Provide the (X, Y) coordinate of the cell's center where the given text is located.  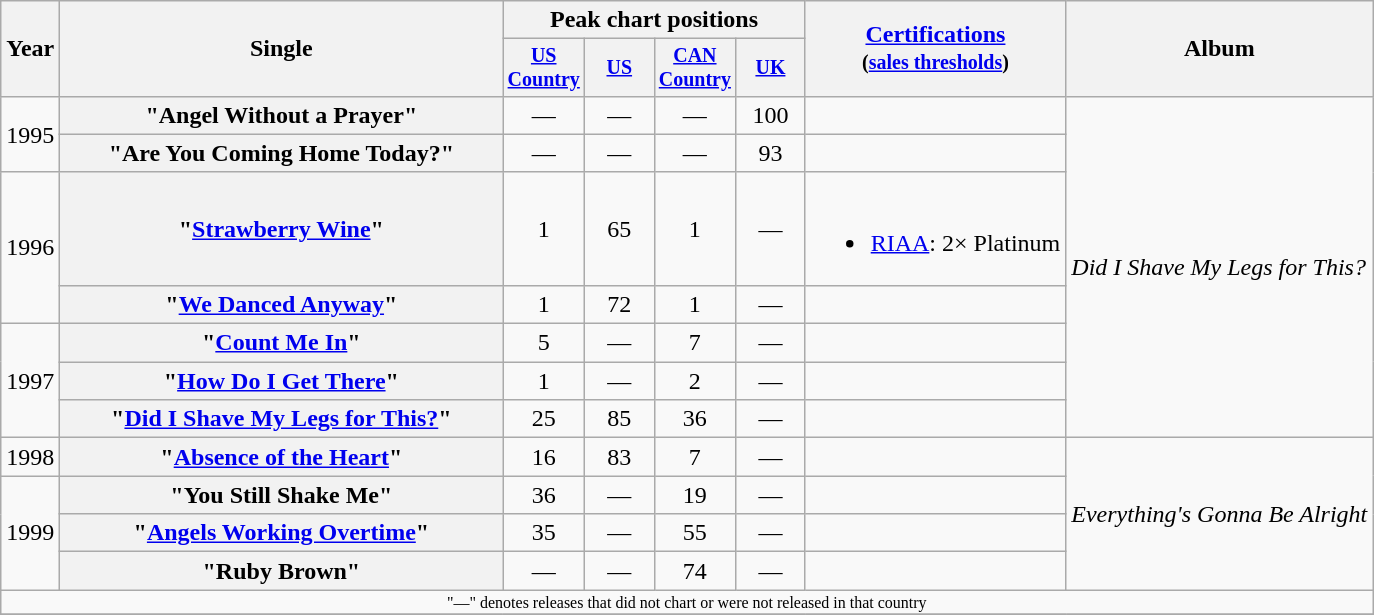
Single (282, 49)
35 (544, 533)
"Angel Without a Prayer" (282, 115)
83 (620, 457)
Year (30, 49)
RIAA: 2× Platinum (936, 228)
72 (620, 304)
"We Danced Anyway" (282, 304)
"Did I Shave My Legs for This?" (282, 419)
Album (1220, 49)
Certifications(sales thresholds) (936, 49)
25 (544, 419)
"Count Me In" (282, 343)
19 (695, 495)
100 (770, 115)
1997 (30, 381)
93 (770, 153)
"How Do I Get There" (282, 381)
1999 (30, 533)
"—" denotes releases that did not chart or were not released in that country (687, 602)
"Ruby Brown" (282, 571)
16 (544, 457)
US Country (544, 68)
US (620, 68)
1998 (30, 457)
55 (695, 533)
1995 (30, 134)
Everything's Gonna Be Alright (1220, 514)
65 (620, 228)
74 (695, 571)
1996 (30, 248)
85 (620, 419)
5 (544, 343)
"Are You Coming Home Today?" (282, 153)
UK (770, 68)
"Angels Working Overtime" (282, 533)
"You Still Shake Me" (282, 495)
CAN Country (695, 68)
Did I Shave My Legs for This? (1220, 266)
2 (695, 381)
Peak chart positions (654, 20)
"Strawberry Wine" (282, 228)
"Absence of the Heart" (282, 457)
